Output the (X, Y) coordinate of the center of the cell containing the given text.  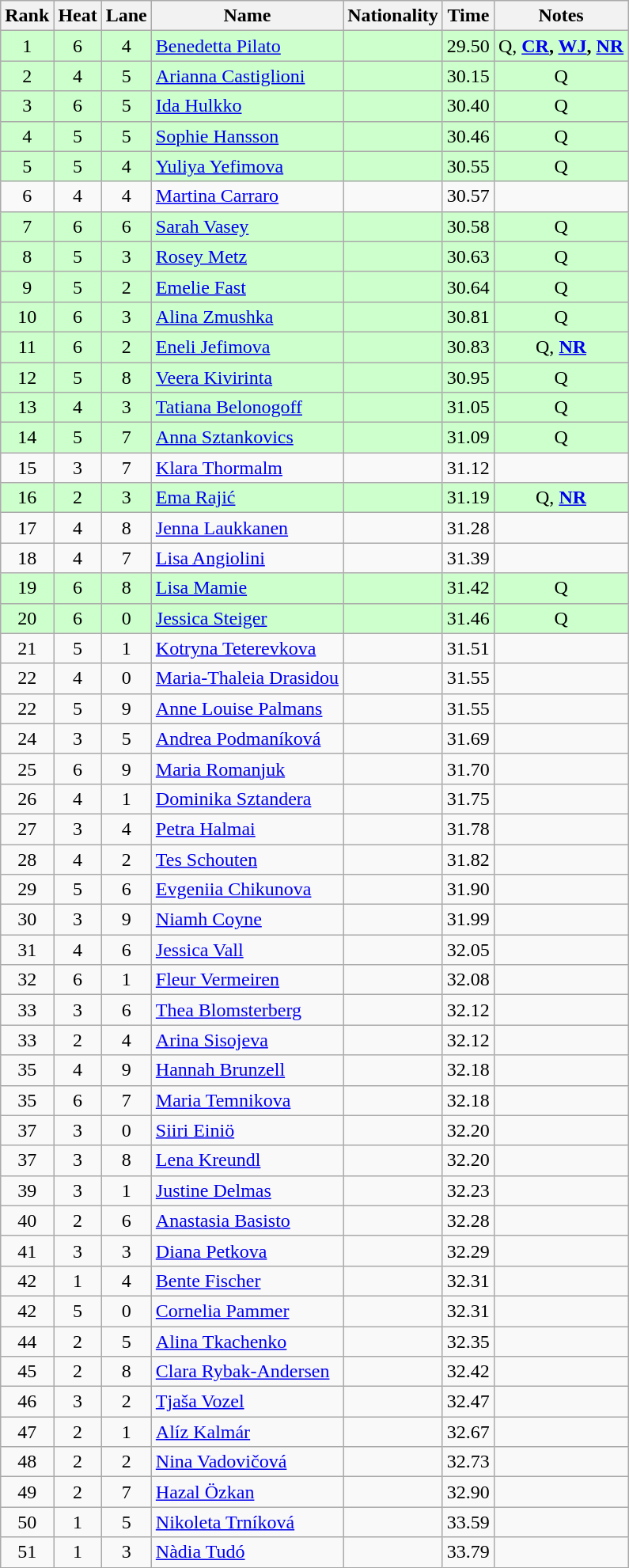
Ema Rajić (247, 498)
Lisa Mamie (247, 588)
Petra Halmai (247, 829)
27 (27, 829)
30 (27, 920)
Maria Temnikova (247, 1100)
Jessica Vall (247, 950)
18 (27, 558)
Rank (27, 16)
Nationality (393, 16)
48 (27, 1462)
Maria-Thaleia Drasidou (247, 678)
Alina Tkachenko (247, 1342)
15 (27, 468)
45 (27, 1372)
Kotryna Teterevkova (247, 648)
Benedetta Pilato (247, 46)
32.73 (468, 1462)
32 (27, 980)
Name (247, 16)
30.81 (468, 317)
31.90 (468, 890)
31.12 (468, 468)
Eneli Jefimova (247, 347)
31.28 (468, 528)
Martina Carraro (247, 196)
19 (27, 588)
Q, CR, WJ, NR (560, 46)
20 (27, 618)
50 (27, 1522)
26 (27, 799)
30.63 (468, 256)
Anne Louise Palmans (247, 708)
Nina Vadovičová (247, 1462)
30.64 (468, 287)
32.05 (468, 950)
Siiri Einiö (247, 1130)
Sarah Vasey (247, 226)
Klara Thormalm (247, 468)
30.46 (468, 136)
31.69 (468, 738)
Justine Delmas (247, 1190)
Cornelia Pammer (247, 1311)
Rosey Metz (247, 256)
33.59 (468, 1522)
31 (27, 950)
33.79 (468, 1552)
30.95 (468, 378)
29.50 (468, 46)
32.42 (468, 1372)
32.90 (468, 1492)
31.42 (468, 588)
32.47 (468, 1402)
31.09 (468, 438)
Evgeniia Chikunova (247, 890)
32.23 (468, 1190)
Heat (78, 16)
41 (27, 1251)
40 (27, 1221)
31.39 (468, 558)
Jessica Steiger (247, 618)
44 (27, 1342)
31.99 (468, 920)
Anastasia Basisto (247, 1221)
49 (27, 1492)
30.40 (468, 106)
Hazal Özkan (247, 1492)
Lena Kreundl (247, 1160)
Hannah Brunzell (247, 1070)
30.83 (468, 347)
Notes (560, 16)
Fleur Vermeiren (247, 980)
12 (27, 378)
Tes Schouten (247, 859)
Niamh Coyne (247, 920)
30.15 (468, 76)
46 (27, 1402)
17 (27, 528)
Clara Rybak-Andersen (247, 1372)
32.08 (468, 980)
Tjaša Vozel (247, 1402)
31.70 (468, 769)
Maria Romanjuk (247, 769)
Nàdia Tudó (247, 1552)
51 (27, 1552)
Nikoleta Trníková (247, 1522)
31.82 (468, 859)
39 (27, 1190)
Emelie Fast (247, 287)
Ida Hulkko (247, 106)
32.29 (468, 1251)
16 (27, 498)
Diana Petkova (247, 1251)
Tatiana Belonogoff (247, 408)
28 (27, 859)
Alíz Kalmár (247, 1432)
47 (27, 1432)
30.58 (468, 226)
32.67 (468, 1432)
Lisa Angiolini (247, 558)
21 (27, 648)
13 (27, 408)
29 (27, 890)
Bente Fischer (247, 1281)
Sophie Hansson (247, 136)
Arina Sisojeva (247, 1040)
32.35 (468, 1342)
31.51 (468, 648)
Anna Sztankovics (247, 438)
Alina Zmushka (247, 317)
Dominika Sztandera (247, 799)
Thea Blomsterberg (247, 1010)
Lane (127, 16)
25 (27, 769)
11 (27, 347)
30.55 (468, 166)
31.75 (468, 799)
10 (27, 317)
31.46 (468, 618)
30.57 (468, 196)
Jenna Laukkanen (247, 528)
31.78 (468, 829)
24 (27, 738)
31.19 (468, 498)
Yuliya Yefimova (247, 166)
14 (27, 438)
Andrea Podmaníková (247, 738)
Veera Kivirinta (247, 378)
32.28 (468, 1221)
Arianna Castiglioni (247, 76)
Time (468, 16)
31.05 (468, 408)
